Identify which cell holds the provided text, then report its [X, Y] central coordinate. 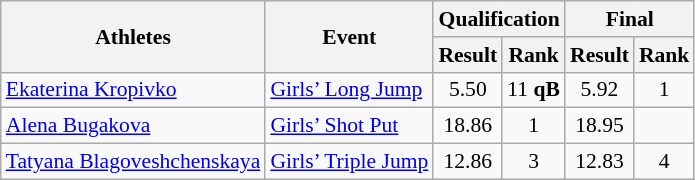
18.86 [468, 126]
11 qB [534, 90]
Athletes [134, 36]
Alena Bugakova [134, 126]
Girls’ Shot Put [349, 126]
12.86 [468, 162]
5.92 [600, 90]
Girls’ Long Jump [349, 90]
12.83 [600, 162]
Ekaterina Kropivko [134, 90]
18.95 [600, 126]
Qualification [499, 19]
Girls’ Triple Jump [349, 162]
5.50 [468, 90]
Tatyana Blagoveshchenskaya [134, 162]
4 [664, 162]
Final [630, 19]
3 [534, 162]
Event [349, 36]
